Locate the cell with the specified text and output its [X, Y] center coordinate. 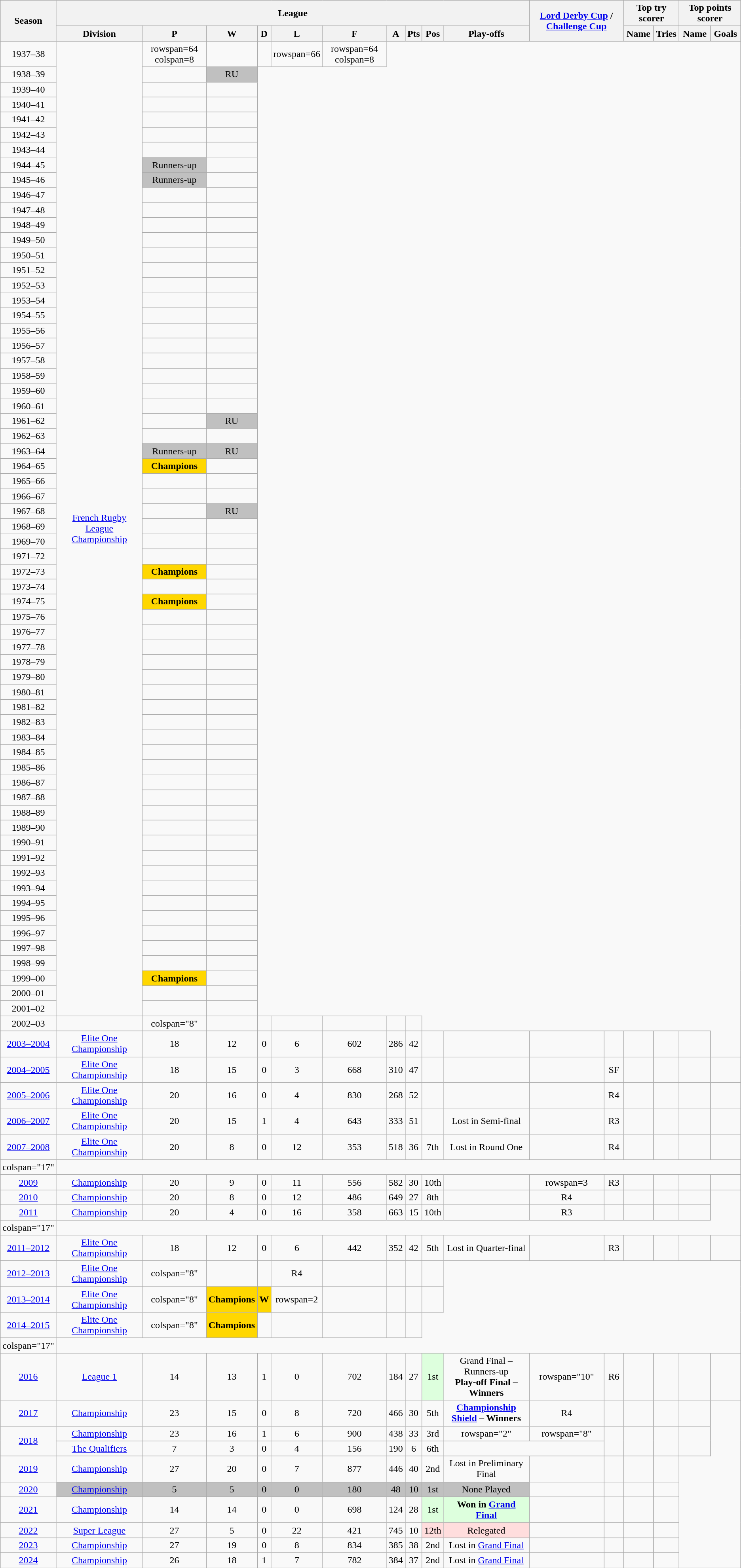
Lost in Quarter-final [486, 1248]
1974–75 [28, 602]
12th [433, 1530]
2001–02 [28, 1008]
Lord Derby Cup / Challenge Cup [576, 21]
720 [355, 1413]
38 [413, 1545]
1981–82 [28, 707]
2021 [28, 1509]
353 [355, 1147]
1964–65 [28, 466]
352 [396, 1248]
1945–46 [28, 180]
League 1 [99, 1376]
663 [396, 1212]
643 [355, 1121]
1992–93 [28, 873]
900 [355, 1433]
582 [396, 1182]
Tries [666, 34]
2023 [28, 1545]
1957–58 [28, 361]
28 [413, 1509]
R6 [614, 1376]
47 [413, 1069]
2004–2005 [28, 1069]
830 [355, 1095]
13 [232, 1376]
1944–45 [28, 165]
1967–68 [28, 511]
1978–79 [28, 662]
1946–47 [28, 195]
156 [355, 1448]
1953–54 [28, 300]
1947–48 [28, 210]
2012–2013 [28, 1274]
2019 [28, 1469]
486 [355, 1197]
rowspan=3 [567, 1182]
1942–43 [28, 135]
Play-offs [486, 34]
3rd [433, 1433]
1998–99 [28, 963]
19 [232, 1545]
1952–53 [28, 285]
286 [396, 1044]
Lost in Semi-final [486, 1121]
League [293, 13]
26 [175, 1560]
1973–74 [28, 587]
rowspan="10" [567, 1376]
22 [297, 1530]
SF [614, 1069]
French Rugby League Championship [99, 529]
F [355, 34]
rowspan=66 [297, 54]
1971–72 [28, 556]
180 [355, 1489]
1948–49 [28, 225]
2018 [28, 1441]
442 [355, 1248]
Championship Shield – Winners [486, 1413]
1985–86 [28, 767]
782 [355, 1560]
2013–2014 [28, 1300]
rowspan="8" [567, 1433]
1983–84 [28, 737]
1990–91 [28, 843]
1949–50 [28, 240]
1991–92 [28, 858]
rowspan=2 [297, 1300]
184 [396, 1376]
Lost in Round One [486, 1147]
2020 [28, 1489]
1955–56 [28, 330]
358 [355, 1212]
2014–2015 [28, 1325]
1969–70 [28, 541]
1968–69 [28, 526]
1961–62 [28, 421]
The Qualifiers [99, 1448]
Top points scorer [710, 13]
1986–87 [28, 782]
2011 [28, 1212]
1965–66 [28, 481]
602 [355, 1044]
36 [413, 1147]
37 [413, 1560]
698 [355, 1509]
1976–77 [28, 632]
1966–67 [28, 496]
745 [396, 1530]
2011–2012 [28, 1248]
466 [396, 1413]
Relegated [486, 1530]
1989–90 [28, 828]
1939–40 [28, 89]
7th [433, 1147]
51 [413, 1121]
1958–59 [28, 376]
190 [396, 1448]
333 [396, 1121]
649 [396, 1197]
9 [232, 1182]
2024 [28, 1560]
1972–73 [28, 571]
Top try scorer [651, 13]
Grand Final – Runners-upPlay-off Final – Winners [486, 1376]
1999–00 [28, 978]
2010 [28, 1197]
268 [396, 1095]
Goals [725, 34]
1951–52 [28, 270]
1975–76 [28, 617]
1980–81 [28, 692]
Won in Grand Final [486, 1509]
1959–60 [28, 391]
702 [355, 1376]
1940–41 [28, 104]
1941–42 [28, 120]
Pos [433, 34]
1984–85 [28, 752]
Lost in Preliminary Final [486, 1469]
877 [355, 1469]
310 [396, 1069]
518 [396, 1147]
33 [413, 1433]
1960–61 [28, 406]
385 [396, 1545]
668 [355, 1069]
6th [433, 1448]
P [175, 34]
40 [413, 1469]
124 [396, 1509]
1993–94 [28, 888]
1982–83 [28, 722]
2003–2004 [28, 1044]
438 [396, 1433]
48 [396, 1489]
1943–44 [28, 150]
834 [355, 1545]
11 [297, 1182]
D [264, 34]
1956–57 [28, 345]
None Played [486, 1489]
2007–2008 [28, 1147]
2005–2006 [28, 1095]
8th [433, 1197]
2000–01 [28, 993]
1954–55 [28, 315]
1977–78 [28, 647]
1950–51 [28, 255]
2022 [28, 1530]
556 [355, 1182]
1988–89 [28, 812]
2017 [28, 1413]
1962–63 [28, 436]
52 [413, 1095]
1997–98 [28, 948]
1963–64 [28, 451]
1995–96 [28, 918]
2016 [28, 1376]
2006–2007 [28, 1121]
2002–03 [28, 1023]
384 [396, 1560]
Pts [413, 34]
1979–80 [28, 677]
1994–95 [28, 903]
Super League [99, 1530]
1937–38 [28, 54]
L [297, 34]
421 [355, 1530]
Season [28, 21]
rowspan="2" [486, 1433]
1938–39 [28, 74]
2009 [28, 1182]
1987–88 [28, 797]
A [396, 34]
1996–97 [28, 933]
446 [396, 1469]
Division [99, 34]
